Locate the cell with the specified text and output its (x, y) center coordinate. 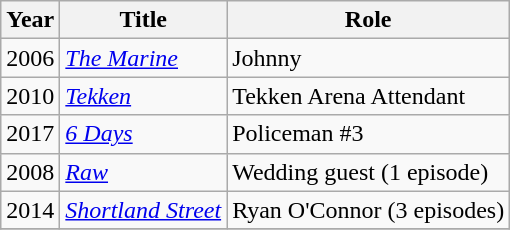
Tekken (144, 96)
2008 (30, 172)
Johnny (368, 58)
Role (368, 20)
Policeman #3 (368, 134)
Title (144, 20)
Shortland Street (144, 210)
Raw (144, 172)
Wedding guest (1 episode) (368, 172)
2010 (30, 96)
2017 (30, 134)
Year (30, 20)
The Marine (144, 58)
Ryan O'Connor (3 episodes) (368, 210)
2014 (30, 210)
Tekken Arena Attendant (368, 96)
2006 (30, 58)
6 Days (144, 134)
